Output the [x, y] coordinate of the center of the cell containing the given text.  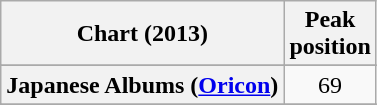
Chart (2013) [142, 34]
Peakposition [330, 34]
Japanese Albums (Oricon) [142, 85]
69 [330, 85]
